Determine the [x, y] coordinate at the center of the cell enclosing the given text.  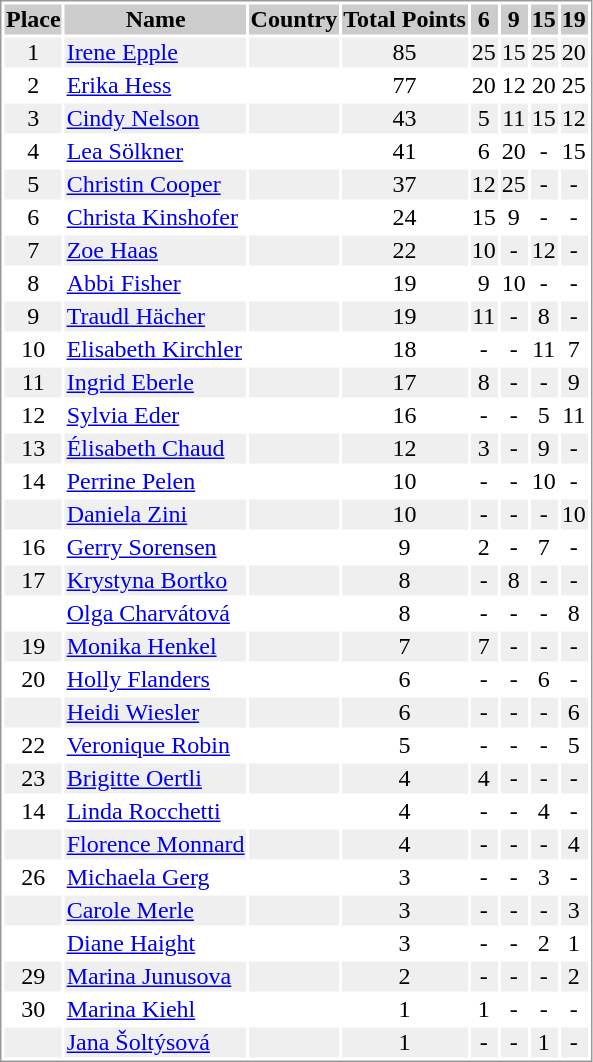
Abbi Fisher [156, 283]
Lea Sölkner [156, 151]
Perrine Pelen [156, 481]
Diane Haight [156, 943]
Marina Junusova [156, 977]
Daniela Zini [156, 515]
77 [404, 85]
Marina Kiehl [156, 1009]
Brigitte Oertli [156, 779]
Christin Cooper [156, 185]
41 [404, 151]
Linda Rocchetti [156, 811]
Krystyna Bortko [156, 581]
Zoe Haas [156, 251]
30 [33, 1009]
18 [404, 349]
85 [404, 53]
26 [33, 877]
37 [404, 185]
Élisabeth Chaud [156, 449]
Name [156, 19]
Jana Šoltýsová [156, 1043]
Carole Merle [156, 911]
Total Points [404, 19]
Florence Monnard [156, 845]
29 [33, 977]
Gerry Sorensen [156, 547]
Ingrid Eberle [156, 383]
Olga Charvátová [156, 613]
Holly Flanders [156, 679]
Country [294, 19]
Irene Epple [156, 53]
Sylvia Eder [156, 415]
Elisabeth Kirchler [156, 349]
Christa Kinshofer [156, 217]
Monika Henkel [156, 647]
Cindy Nelson [156, 119]
13 [33, 449]
Heidi Wiesler [156, 713]
24 [404, 217]
Michaela Gerg [156, 877]
23 [33, 779]
Erika Hess [156, 85]
Veronique Robin [156, 745]
Place [33, 19]
Traudl Hächer [156, 317]
43 [404, 119]
